Identify which cell holds the provided text, then report its [x, y] central coordinate. 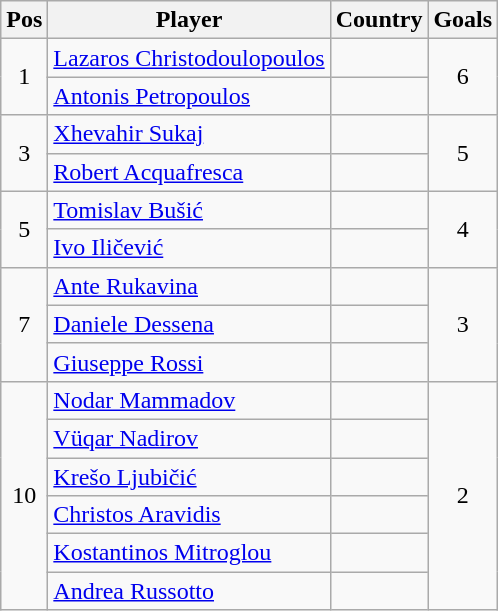
Krešo Ljubičić [189, 477]
Country [379, 20]
Ante Rukavina [189, 286]
6 [463, 77]
7 [24, 324]
Player [189, 20]
Andrea Russotto [189, 591]
Tomislav Bušić [189, 210]
Daniele Dessena [189, 324]
Giuseppe Rossi [189, 362]
Kostantinos Mitroglou [189, 553]
Xhevahir Sukaj [189, 134]
Antonis Petropoulos [189, 96]
Ivo Iličević [189, 248]
2 [463, 495]
Vüqar Nadirov [189, 438]
4 [463, 229]
Goals [463, 20]
Pos [24, 20]
1 [24, 77]
Lazaros Christodoulopoulos [189, 58]
10 [24, 495]
Robert Acquafresca [189, 172]
Christos Aravidis [189, 515]
Nodar Mammadov [189, 400]
